Detect which cell encompasses the target text, then output its [X, Y] center coordinate. 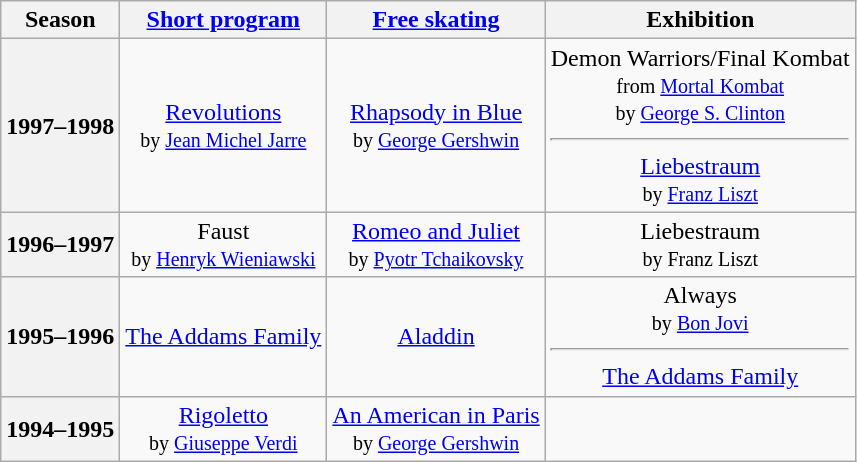
Rhapsody in Blue by George Gershwin [436, 126]
Faust by Henryk Wieniawski [224, 244]
Rigoletto by Giuseppe Verdi [224, 428]
1995–1996 [60, 336]
The Addams Family [224, 336]
Liebestraum by Franz Liszt [700, 244]
Free skating [436, 20]
Revolutions by Jean Michel Jarre [224, 126]
An American in Paris by George Gershwin [436, 428]
Always by Bon Jovi The Addams Family [700, 336]
1994–1995 [60, 428]
Season [60, 20]
Demon Warriors/Final Kombatfrom Mortal Kombatby George S. Clinton Liebestraum by Franz Liszt [700, 126]
Romeo and Juliet by Pyotr Tchaikovsky [436, 244]
Exhibition [700, 20]
1997–1998 [60, 126]
Aladdin [436, 336]
Short program [224, 20]
1996–1997 [60, 244]
